From the cell containing the given text, extract its center point as [X, Y] coordinate. 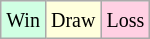
Win [24, 20]
Draw [72, 20]
Loss [126, 20]
